Identify which cell holds the provided text, then report its [X, Y] central coordinate. 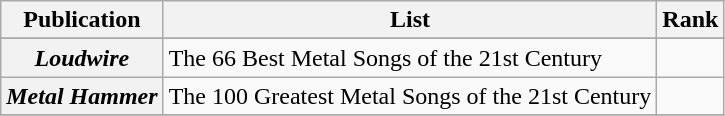
The 100 Greatest Metal Songs of the 21st Century [410, 96]
Rank [690, 20]
List [410, 20]
Publication [82, 20]
Loudwire [82, 58]
The 66 Best Metal Songs of the 21st Century [410, 58]
Metal Hammer [82, 96]
